Determine the [x, y] coordinate at the center of the cell enclosing the given text.  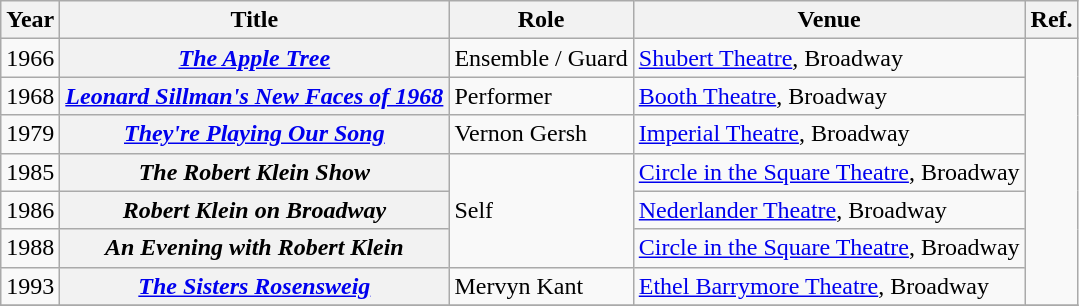
Leonard Sillman's New Faces of 1968 [254, 96]
They're Playing Our Song [254, 134]
The Sisters Rosensweig [254, 286]
1979 [30, 134]
1993 [30, 286]
Nederlander Theatre, Broadway [829, 210]
Shubert Theatre, Broadway [829, 58]
The Robert Klein Show [254, 172]
Booth Theatre, Broadway [829, 96]
Performer [541, 96]
Robert Klein on Broadway [254, 210]
Mervyn Kant [541, 286]
1966 [30, 58]
Year [30, 20]
1988 [30, 248]
Vernon Gersh [541, 134]
Ensemble / Guard [541, 58]
Self [541, 210]
1986 [30, 210]
An Evening with Robert Klein [254, 248]
Title [254, 20]
Role [541, 20]
Venue [829, 20]
1985 [30, 172]
The Apple Tree [254, 58]
Ref. [1052, 20]
Ethel Barrymore Theatre, Broadway [829, 286]
1968 [30, 96]
Imperial Theatre, Broadway [829, 134]
